Find where the given text appears and provide that cell's center as [x, y] coordinate. 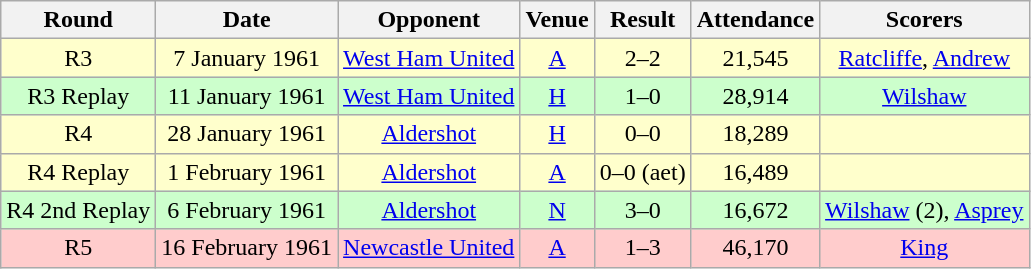
11 January 1961 [247, 96]
Wilshaw (2), Asprey [924, 210]
3–0 [642, 210]
1–0 [642, 96]
R4 2nd Replay [78, 210]
Result [642, 20]
7 January 1961 [247, 58]
Ratcliffe, Andrew [924, 58]
King [924, 248]
28 January 1961 [247, 134]
16,672 [755, 210]
21,545 [755, 58]
N [557, 210]
6 February 1961 [247, 210]
18,289 [755, 134]
Date [247, 20]
1–3 [642, 248]
Opponent [429, 20]
R4 [78, 134]
28,914 [755, 96]
R5 [78, 248]
2–2 [642, 58]
0–0 [642, 134]
16,489 [755, 172]
Newcastle United [429, 248]
Round [78, 20]
R3 [78, 58]
Venue [557, 20]
Attendance [755, 20]
R4 Replay [78, 172]
Scorers [924, 20]
Wilshaw [924, 96]
R3 Replay [78, 96]
1 February 1961 [247, 172]
0–0 (aet) [642, 172]
46,170 [755, 248]
16 February 1961 [247, 248]
